Return [x, y] of the center of cell containing provided text 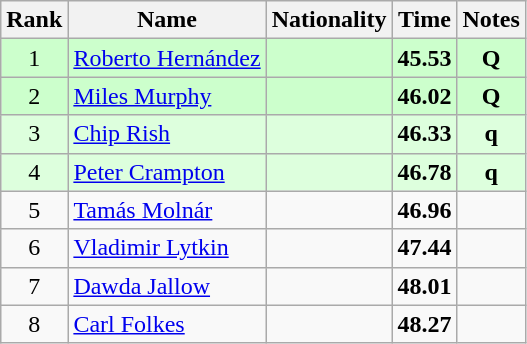
Peter Crampton [167, 172]
Tamás Molnár [167, 210]
Time [424, 20]
Vladimir Lytkin [167, 248]
2 [34, 96]
4 [34, 172]
Notes [491, 20]
Miles Murphy [167, 96]
46.33 [424, 134]
47.44 [424, 248]
6 [34, 248]
Nationality [329, 20]
Chip Rish [167, 134]
46.96 [424, 210]
45.53 [424, 58]
5 [34, 210]
Carl Folkes [167, 324]
7 [34, 286]
Roberto Hernández [167, 58]
Name [167, 20]
46.78 [424, 172]
1 [34, 58]
Rank [34, 20]
3 [34, 134]
46.02 [424, 96]
48.01 [424, 286]
8 [34, 324]
48.27 [424, 324]
Dawda Jallow [167, 286]
